Pinpoint the cell where the given text exists, returning its [X, Y] midpoint coordinate. 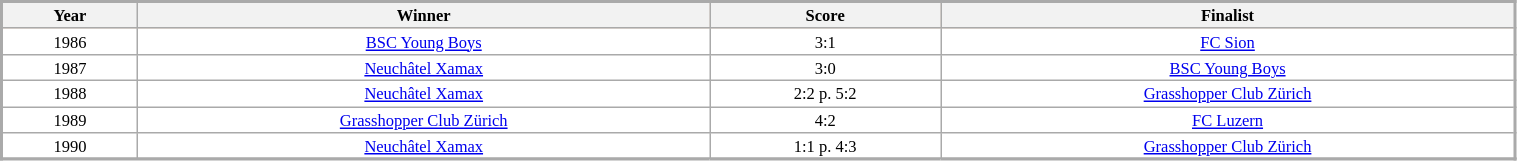
3:1 [826, 41]
1987 [70, 67]
1:1 p. 4:3 [826, 146]
4:2 [826, 119]
2:2 p. 5:2 [826, 93]
FC Sion [1228, 41]
1988 [70, 93]
1986 [70, 41]
Score [826, 16]
FC Luzern [1228, 119]
Year [70, 16]
Winner [424, 16]
1990 [70, 146]
1989 [70, 119]
3:0 [826, 67]
Finalist [1228, 16]
